Capture the cell that displays the provided text and extract its [x, y] central coordinate. 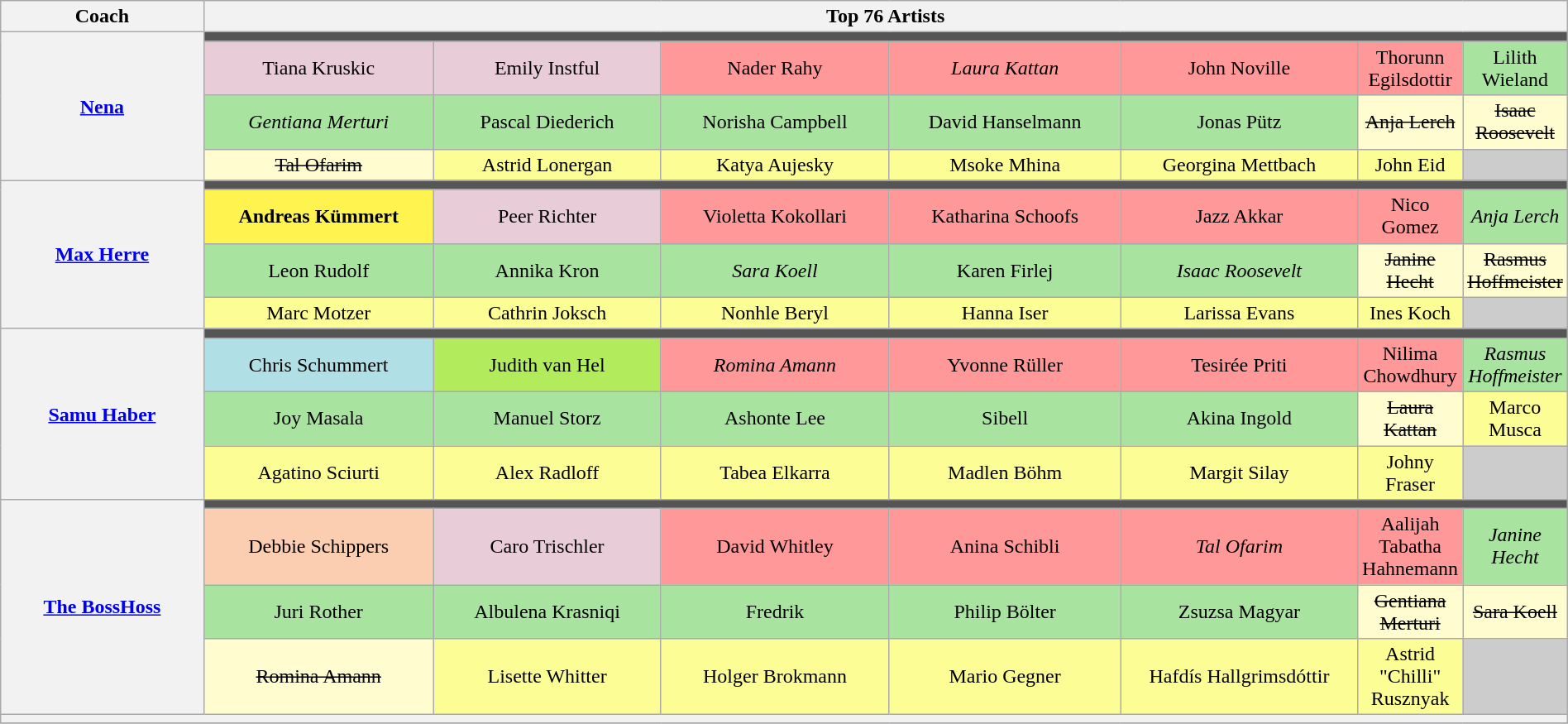
Max Herre [103, 255]
Philip Bölter [1005, 612]
Manuel Storz [547, 419]
John Noville [1239, 68]
Anina Schibli [1005, 547]
Mario Gegner [1005, 677]
Debbie Schippers [318, 547]
Caro Trischler [547, 547]
Holger Brokmann [775, 677]
Cathrin Joksch [547, 313]
Joy Masala [318, 419]
Judith van Hel [547, 364]
Tabea Elkarra [775, 472]
Samu Haber [103, 414]
Emily Instful [547, 68]
Astrid Lonergan [547, 165]
Chris Schummert [318, 364]
The BossHoss [103, 607]
Agatino Sciurti [318, 472]
Georgina Mettbach [1239, 165]
Thorunn Egilsdottir [1411, 68]
Nader Rahy [775, 68]
Jazz Akkar [1239, 217]
Hafdís Hallgrimsdóttir [1239, 677]
Tiana Kruskic [318, 68]
Norisha Campbell [775, 122]
Leon Rudolf [318, 270]
Pascal Diederich [547, 122]
Sibell [1005, 419]
Violetta Kokollari [775, 217]
Marc Motzer [318, 313]
Hanna Iser [1005, 313]
Jonas Pütz [1239, 122]
Ines Koch [1411, 313]
Larissa Evans [1239, 313]
Alex Radloff [547, 472]
David Hanselmann [1005, 122]
Akina Ingold [1239, 419]
Katya Aujesky [775, 165]
Fredrik [775, 612]
Juri Rother [318, 612]
John Eid [1411, 165]
Top 76 Artists [885, 17]
Andreas Kümmert [318, 217]
Johny Fraser [1411, 472]
Nico Gomez [1411, 217]
Madlen Böhm [1005, 472]
Msoke Mhina [1005, 165]
David Whitley [775, 547]
Peer Richter [547, 217]
Nilima Chowdhury [1411, 364]
Marco Musca [1515, 419]
Ashonte Lee [775, 419]
Yvonne Rüller [1005, 364]
Albulena Krasniqi [547, 612]
Nonhle Beryl [775, 313]
Coach [103, 17]
Katharina Schoofs [1005, 217]
Annika Kron [547, 270]
Lisette Whitter [547, 677]
Margit Silay [1239, 472]
Astrid "Chilli" Rusznyak [1411, 677]
Lilith Wieland [1515, 68]
Zsuzsa Magyar [1239, 612]
Tesirée Priti [1239, 364]
Aalijah Tabatha Hahnemann [1411, 547]
Karen Firlej [1005, 270]
Nena [103, 106]
